Identify which cell holds the provided text, then report its (X, Y) central coordinate. 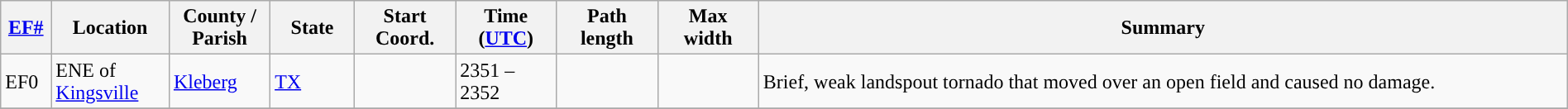
Time (UTC) (506, 28)
County / Parish (219, 28)
Brief, weak landspout tornado that moved over an open field and caused no damage. (1163, 81)
Path length (607, 28)
TX (313, 81)
EF# (26, 28)
EF0 (26, 81)
Kleberg (219, 81)
Location (111, 28)
Summary (1163, 28)
ENE of Kingsville (111, 81)
2351 – 2352 (506, 81)
Max width (708, 28)
State (313, 28)
Start Coord. (404, 28)
